Find where the given text appears and provide that cell's center as (x, y) coordinate. 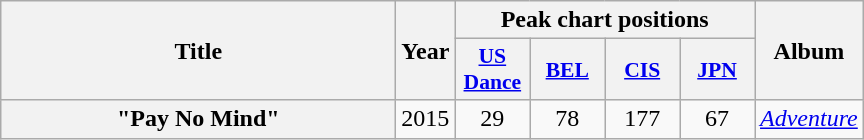
USDance (492, 70)
Peak chart positions (605, 20)
JPN (718, 70)
Year (426, 50)
BEL (568, 70)
29 (492, 119)
Title (198, 50)
67 (718, 119)
CIS (642, 70)
Adventure (808, 119)
177 (642, 119)
78 (568, 119)
2015 (426, 119)
"Pay No Mind" (198, 119)
Album (808, 50)
